Extract the [X, Y] coordinate from the center of the cell holding the provided text.  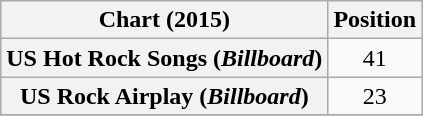
US Rock Airplay (Billboard) [164, 96]
Position [375, 20]
41 [375, 58]
23 [375, 96]
US Hot Rock Songs (Billboard) [164, 58]
Chart (2015) [164, 20]
